Search for the cell housing the specified text and yield its [X, Y] center coordinate. 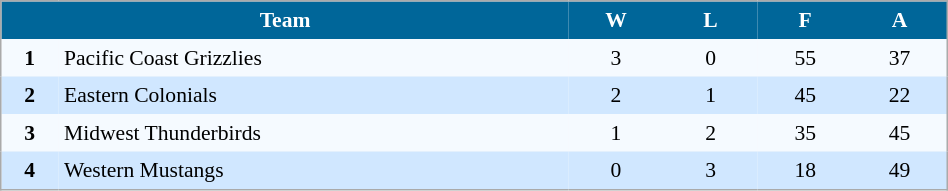
55 [806, 58]
Western Mustangs [314, 171]
Pacific Coast Grizzlies [314, 58]
35 [806, 133]
Midwest Thunderbirds [314, 133]
4 [30, 171]
Team [285, 20]
37 [900, 58]
18 [806, 171]
W [616, 20]
49 [900, 171]
22 [900, 95]
L [710, 20]
Eastern Colonials [314, 95]
A [900, 20]
F [806, 20]
